Determine the [x, y] coordinate at the center of the cell enclosing the given text.  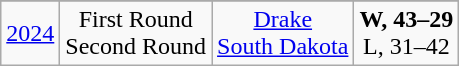
W, 43–29L, 31–42 [406, 34]
2024 [30, 34]
DrakeSouth Dakota [283, 34]
First RoundSecond Round [136, 34]
